Capture the cell that displays the provided text and extract its [x, y] central coordinate. 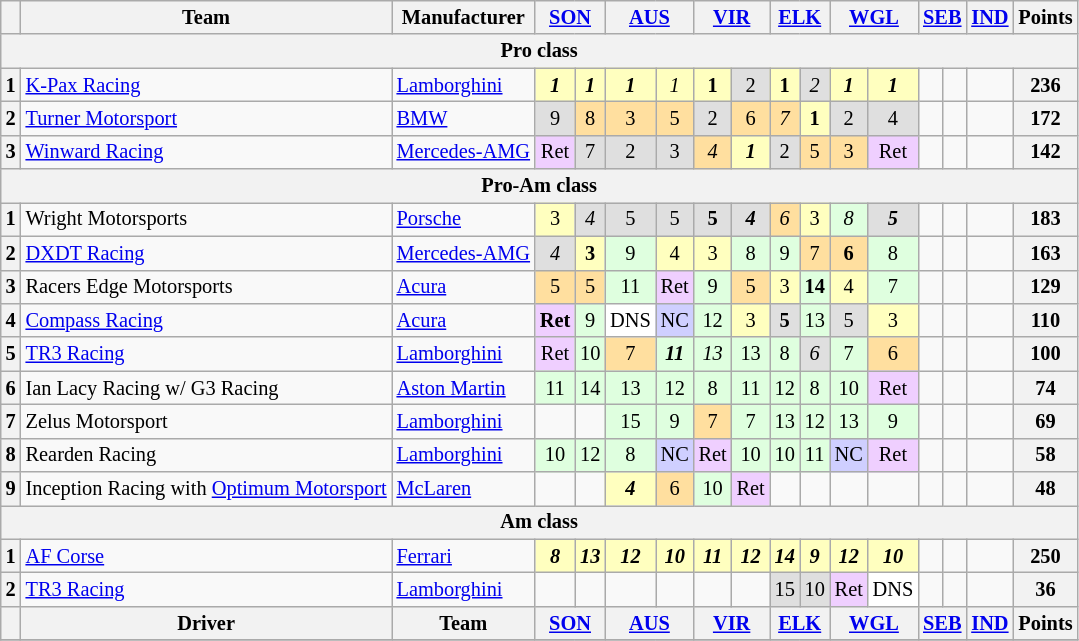
K-Pax Racing [206, 85]
BMW [464, 118]
AF Corse [206, 556]
69 [1045, 421]
Manufacturer [464, 17]
Inception Racing with Optimum Motorsport [206, 489]
Turner Motorsport [206, 118]
Winward Racing [206, 152]
Ferrari [464, 556]
Wright Motorsports [206, 219]
Pro class [540, 51]
163 [1045, 253]
48 [1045, 489]
Zelus Motorsport [206, 421]
Aston Martin [464, 388]
McLaren [464, 489]
DXDT Racing [206, 253]
172 [1045, 118]
36 [1045, 589]
129 [1045, 287]
142 [1045, 152]
Porsche [464, 219]
250 [1045, 556]
Ian Lacy Racing w/ G3 Racing [206, 388]
100 [1045, 354]
Rearden Racing [206, 455]
Pro-Am class [540, 186]
236 [1045, 85]
Driver [206, 623]
74 [1045, 388]
Compass Racing [206, 320]
183 [1045, 219]
Am class [540, 522]
110 [1045, 320]
Racers Edge Motorsports [206, 287]
58 [1045, 455]
